Scan for the cell matching the given text and deliver its (X, Y) coordinate at center. 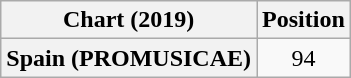
Spain (PROMUSICAE) (129, 58)
Chart (2019) (129, 20)
Position (304, 20)
94 (304, 58)
